Find where the given text appears and provide that cell's center as [X, Y] coordinate. 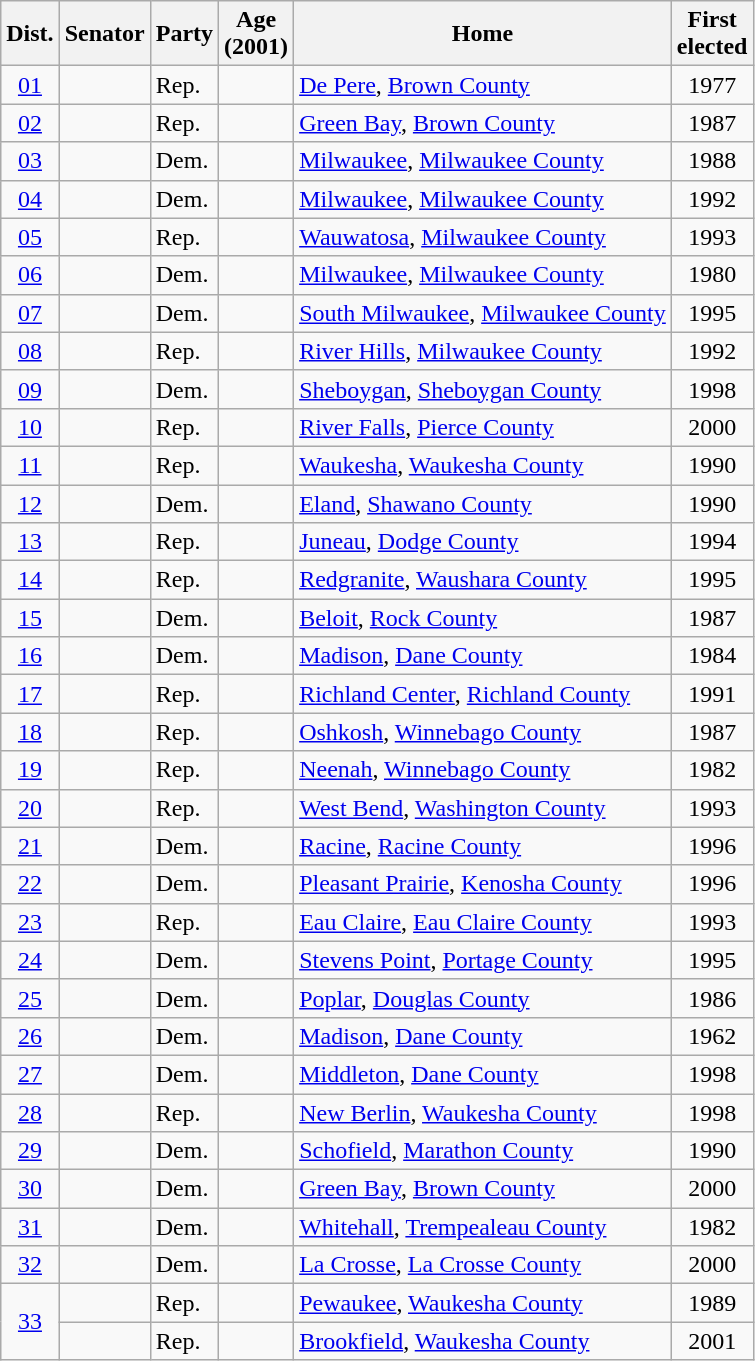
32 [30, 1265]
Richland Center, Richland County [483, 694]
Neenah, Winnebago County [483, 770]
Stevens Point, Portage County [483, 960]
New Berlin, Waukesha County [483, 1113]
22 [30, 884]
24 [30, 960]
Brookfield, Waukesha County [483, 1341]
1991 [712, 694]
1984 [712, 656]
19 [30, 770]
12 [30, 503]
Redgranite, Waushara County [483, 580]
Pewaukee, Waukesha County [483, 1303]
Waukesha, Waukesha County [483, 465]
Sheboygan, Sheboygan County [483, 389]
14 [30, 580]
1962 [712, 1036]
21 [30, 846]
10 [30, 427]
1977 [712, 85]
08 [30, 351]
1980 [712, 275]
Schofield, Marathon County [483, 1151]
04 [30, 199]
Beloit, Rock County [483, 618]
20 [30, 808]
33 [30, 1322]
09 [30, 389]
28 [30, 1113]
23 [30, 922]
Juneau, Dodge County [483, 542]
Wauwatosa, Milwaukee County [483, 237]
Dist. [30, 34]
11 [30, 465]
Eland, Shawano County [483, 503]
13 [30, 542]
06 [30, 275]
Whitehall, Trempealeau County [483, 1227]
Eau Claire, Eau Claire County [483, 922]
Oshkosh, Winnebago County [483, 732]
Firstelected [712, 34]
07 [30, 313]
Senator [104, 34]
Poplar, Douglas County [483, 998]
Middleton, Dane County [483, 1074]
Party [184, 34]
31 [30, 1227]
De Pere, Brown County [483, 85]
02 [30, 123]
River Hills, Milwaukee County [483, 351]
West Bend, Washington County [483, 808]
27 [30, 1074]
26 [30, 1036]
01 [30, 85]
30 [30, 1189]
2001 [712, 1341]
17 [30, 694]
25 [30, 998]
29 [30, 1151]
1994 [712, 542]
03 [30, 161]
Age(2001) [256, 34]
1986 [712, 998]
15 [30, 618]
Pleasant Prairie, Kenosha County [483, 884]
05 [30, 237]
18 [30, 732]
1988 [712, 161]
16 [30, 656]
Home [483, 34]
River Falls, Pierce County [483, 427]
La Crosse, La Crosse County [483, 1265]
Racine, Racine County [483, 846]
South Milwaukee, Milwaukee County [483, 313]
1989 [712, 1303]
